For the text-containing cell, return its midpoint in (X, Y) coordinate format. 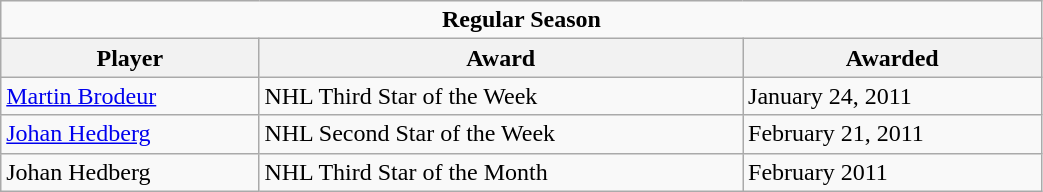
February 2011 (892, 172)
Regular Season (522, 20)
Martin Brodeur (130, 96)
January 24, 2011 (892, 96)
NHL Third Star of the Week (501, 96)
February 21, 2011 (892, 134)
Player (130, 58)
NHL Second Star of the Week (501, 134)
Awarded (892, 58)
Award (501, 58)
NHL Third Star of the Month (501, 172)
